Scan for the cell matching the given text and deliver its (X, Y) coordinate at center. 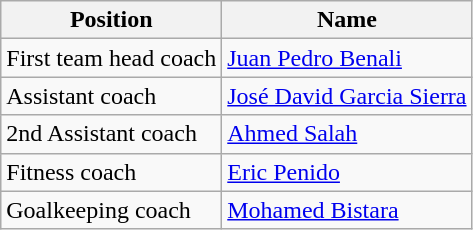
Goalkeeping coach (112, 210)
José David Garcia Sierra (347, 96)
Ahmed Salah (347, 134)
First team head coach (112, 58)
Assistant coach (112, 96)
2nd Assistant coach (112, 134)
Mohamed Bistara (347, 210)
Fitness coach (112, 172)
Position (112, 20)
Juan Pedro Benali (347, 58)
Eric Penido (347, 172)
Name (347, 20)
